Extract the [X, Y] coordinate from the center of the cell holding the provided text.  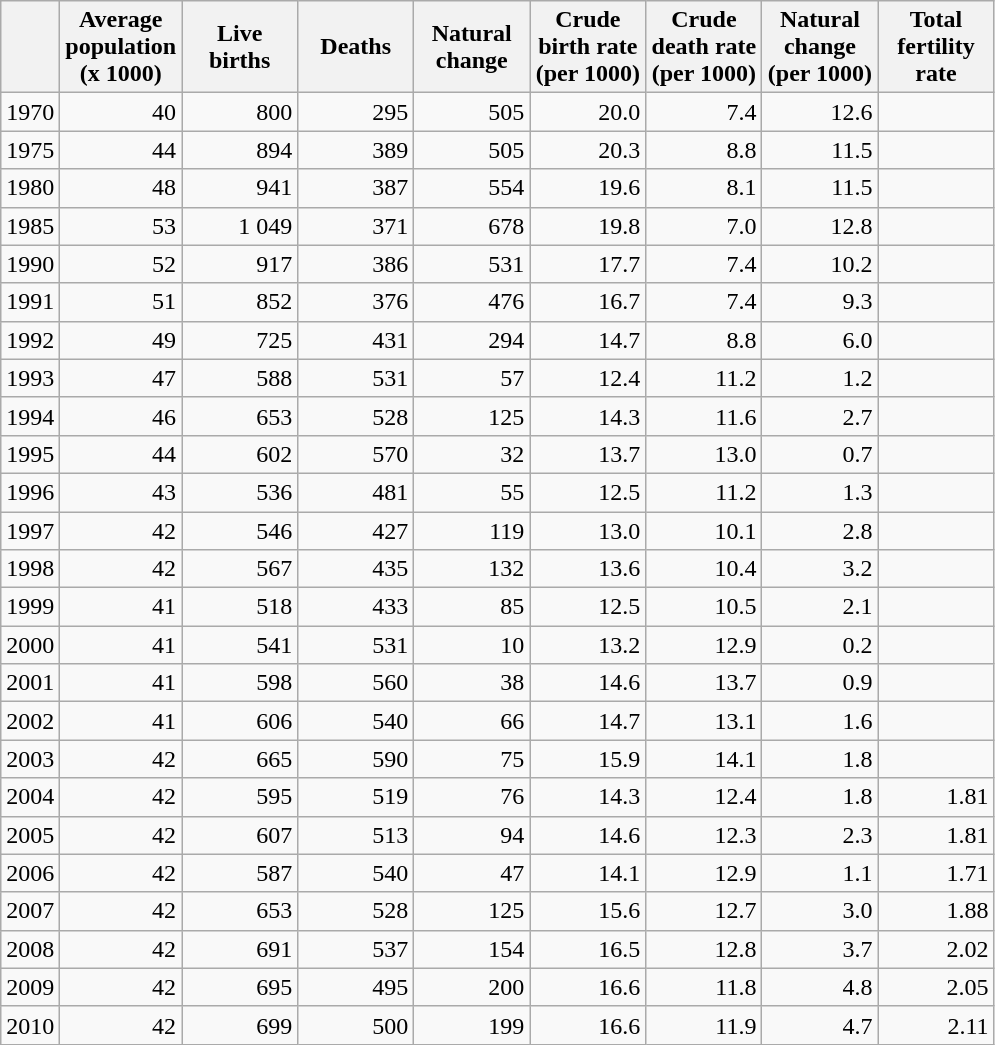
0.7 [820, 454]
12.7 [704, 911]
6.0 [820, 340]
15.9 [588, 759]
2002 [30, 721]
Live births [240, 47]
1980 [30, 188]
1 049 [240, 226]
43 [121, 492]
536 [240, 492]
1975 [30, 150]
1991 [30, 302]
Total fertility rate [936, 47]
57 [472, 378]
94 [472, 835]
598 [240, 683]
154 [472, 949]
1.3 [820, 492]
48 [121, 188]
1990 [30, 264]
46 [121, 416]
665 [240, 759]
40 [121, 112]
500 [356, 1025]
1994 [30, 416]
2.3 [820, 835]
15.6 [588, 911]
595 [240, 797]
13.6 [588, 569]
2.8 [820, 531]
295 [356, 112]
2.11 [936, 1025]
519 [356, 797]
10.5 [704, 607]
20.0 [588, 112]
1.2 [820, 378]
431 [356, 340]
16.7 [588, 302]
2000 [30, 645]
76 [472, 797]
800 [240, 112]
371 [356, 226]
11.9 [704, 1025]
387 [356, 188]
427 [356, 531]
1.71 [936, 873]
38 [472, 683]
481 [356, 492]
2.7 [820, 416]
2006 [30, 873]
1985 [30, 226]
433 [356, 607]
1999 [30, 607]
587 [240, 873]
570 [356, 454]
3.0 [820, 911]
607 [240, 835]
294 [472, 340]
554 [472, 188]
917 [240, 264]
17.7 [588, 264]
1995 [30, 454]
16.5 [588, 949]
2009 [30, 987]
541 [240, 645]
1997 [30, 531]
66 [472, 721]
389 [356, 150]
588 [240, 378]
10.4 [704, 569]
32 [472, 454]
52 [121, 264]
Average population (x 1000) [121, 47]
3.7 [820, 949]
699 [240, 1025]
132 [472, 569]
49 [121, 340]
Deaths [356, 47]
852 [240, 302]
2.02 [936, 949]
518 [240, 607]
53 [121, 226]
12.3 [704, 835]
1.88 [936, 911]
55 [472, 492]
376 [356, 302]
2004 [30, 797]
1993 [30, 378]
1970 [30, 112]
476 [472, 302]
19.6 [588, 188]
2010 [30, 1025]
13.2 [588, 645]
75 [472, 759]
2003 [30, 759]
9.3 [820, 302]
Crude birth rate (per 1000) [588, 47]
513 [356, 835]
2001 [30, 683]
2.1 [820, 607]
435 [356, 569]
495 [356, 987]
10 [472, 645]
10.1 [704, 531]
1.6 [820, 721]
725 [240, 340]
1992 [30, 340]
2008 [30, 949]
567 [240, 569]
20.3 [588, 150]
7.0 [704, 226]
3.2 [820, 569]
0.2 [820, 645]
678 [472, 226]
8.1 [704, 188]
199 [472, 1025]
10.2 [820, 264]
1996 [30, 492]
0.9 [820, 683]
4.7 [820, 1025]
691 [240, 949]
19.8 [588, 226]
51 [121, 302]
695 [240, 987]
602 [240, 454]
941 [240, 188]
606 [240, 721]
85 [472, 607]
Natural change [472, 47]
12.6 [820, 112]
1.1 [820, 873]
590 [356, 759]
560 [356, 683]
Natural change (per 1000) [820, 47]
2007 [30, 911]
11.8 [704, 987]
537 [356, 949]
546 [240, 531]
2005 [30, 835]
4.8 [820, 987]
13.1 [704, 721]
2.05 [936, 987]
Crude death rate (per 1000) [704, 47]
200 [472, 987]
11.6 [704, 416]
894 [240, 150]
386 [356, 264]
119 [472, 531]
1998 [30, 569]
